For the text-containing cell, return its midpoint in [x, y] coordinate format. 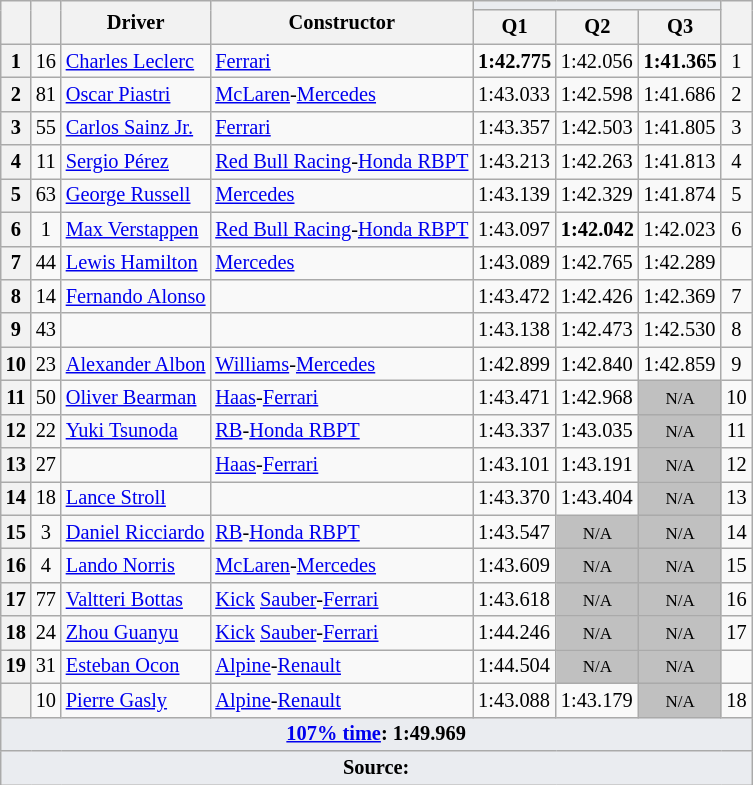
1:43.471 [514, 397]
1:42.968 [598, 397]
1:43.191 [598, 465]
Oscar Piastri [136, 94]
Daniel Ricciardo [136, 532]
1:43.033 [514, 94]
Carlos Sainz Jr. [136, 128]
77 [46, 599]
Lewis Hamilton [136, 263]
107% time: 1:49.969 [376, 734]
22 [46, 431]
1:43.101 [514, 465]
19 [16, 666]
Oliver Bearman [136, 397]
Charles Leclerc [136, 61]
1:42.503 [598, 128]
Lando Norris [136, 565]
63 [46, 195]
1:41.686 [680, 94]
1:42.473 [598, 330]
1:44.504 [514, 666]
1:42.329 [598, 195]
Esteban Ocon [136, 666]
Lance Stroll [136, 498]
1:42.765 [598, 263]
1:41.805 [680, 128]
1:43.179 [598, 700]
1:43.472 [514, 296]
24 [46, 633]
Q2 [598, 27]
1:41.365 [680, 61]
1:42.840 [598, 364]
1:42.263 [598, 162]
1:43.088 [514, 700]
1:43.404 [598, 498]
31 [46, 666]
1:42.369 [680, 296]
1:44.246 [514, 633]
Source: [376, 767]
1:42.598 [598, 94]
1:43.035 [598, 431]
1:41.874 [680, 195]
1:41.813 [680, 162]
Pierre Gasly [136, 700]
1:42.042 [598, 229]
55 [46, 128]
1:43.547 [514, 532]
Q1 [514, 27]
Driver [136, 22]
1:42.056 [598, 61]
Zhou Guanyu [136, 633]
50 [46, 397]
1:43.609 [514, 565]
Williams-Mercedes [342, 364]
1:42.899 [514, 364]
1:43.139 [514, 195]
Q3 [680, 27]
Sergio Pérez [136, 162]
1:43.370 [514, 498]
1:43.089 [514, 263]
1:42.023 [680, 229]
27 [46, 465]
44 [46, 263]
1:43.618 [514, 599]
Constructor [342, 22]
Max Verstappen [136, 229]
1:42.775 [514, 61]
Valtteri Bottas [136, 599]
23 [46, 364]
1:43.337 [514, 431]
81 [46, 94]
1:43.138 [514, 330]
1:43.213 [514, 162]
1:42.289 [680, 263]
Fernando Alonso [136, 296]
1:42.426 [598, 296]
1:42.530 [680, 330]
Yuki Tsunoda [136, 431]
1:43.097 [514, 229]
43 [46, 330]
1:43.357 [514, 128]
George Russell [136, 195]
1:42.859 [680, 364]
Alexander Albon [136, 364]
